Capture the cell that displays the provided text and extract its (x, y) central coordinate. 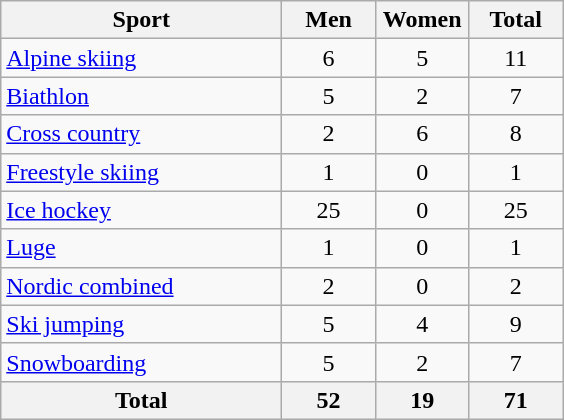
Freestyle skiing (142, 172)
Nordic combined (142, 286)
19 (422, 400)
52 (329, 400)
Ice hockey (142, 210)
Ski jumping (142, 324)
Cross country (142, 134)
Snowboarding (142, 362)
4 (422, 324)
9 (516, 324)
Women (422, 20)
Men (329, 20)
Sport (142, 20)
11 (516, 58)
71 (516, 400)
8 (516, 134)
Alpine skiing (142, 58)
Biathlon (142, 96)
Luge (142, 248)
